Locate the cell with the specified text and output its (X, Y) center coordinate. 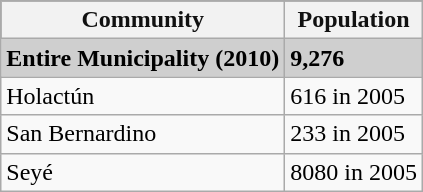
Population (354, 20)
Community (143, 20)
233 in 2005 (354, 134)
8080 in 2005 (354, 172)
Entire Municipality (2010) (143, 58)
616 in 2005 (354, 96)
9,276 (354, 58)
San Bernardino (143, 134)
Holactún (143, 96)
Seyé (143, 172)
